Capture the cell that displays the provided text and extract its [x, y] central coordinate. 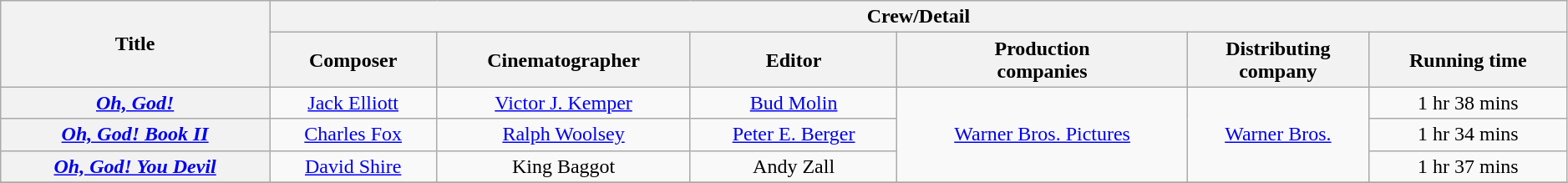
Distributing company [1278, 60]
Editor [794, 60]
Andy Zall [794, 166]
Jack Elliott [353, 103]
Bud Molin [794, 103]
1 hr 38 mins [1468, 103]
Charles Fox [353, 135]
King Baggot [564, 166]
Warner Bros. [1278, 135]
Warner Bros. Pictures [1043, 135]
Oh, God! Book II [135, 135]
Crew/Detail [919, 17]
Oh, God! You Devil [135, 166]
Oh, God! [135, 103]
Victor J. Kemper [564, 103]
Peter E. Berger [794, 135]
Ralph Woolsey [564, 135]
Title [135, 43]
Production companies [1043, 60]
David Shire [353, 166]
Composer [353, 60]
1 hr 34 mins [1468, 135]
Running time [1468, 60]
Cinematographer [564, 60]
1 hr 37 mins [1468, 166]
